Identify which cell holds the provided text, then report its (x, y) central coordinate. 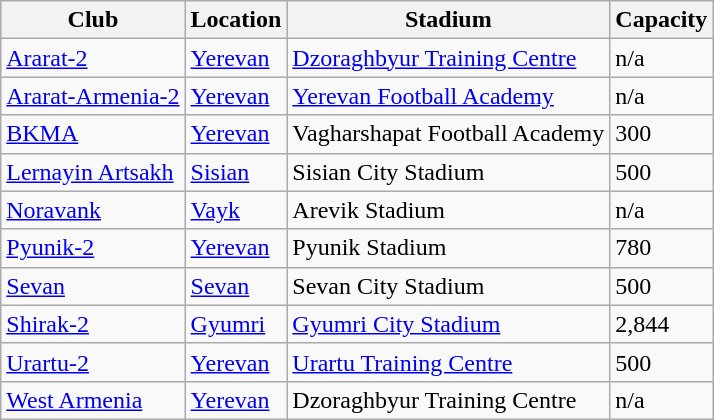
Vayk (236, 210)
Ararat-Armenia-2 (93, 96)
780 (662, 248)
Sevan City Stadium (448, 286)
West Armenia (93, 400)
Lernayin Artsakh (93, 172)
Vagharshapat Football Academy (448, 134)
Location (236, 20)
Urartu-2 (93, 362)
Noravank (93, 210)
Ararat-2 (93, 58)
Capacity (662, 20)
2,844 (662, 324)
Urartu Training Centre (448, 362)
Pyunik-2 (93, 248)
Gyumri City Stadium (448, 324)
Pyunik Stadium (448, 248)
Club (93, 20)
Sisian City Stadium (448, 172)
Stadium (448, 20)
Yerevan Football Academy (448, 96)
Shirak-2 (93, 324)
BKMA (93, 134)
300 (662, 134)
Gyumri (236, 324)
Arevik Stadium (448, 210)
Sisian (236, 172)
